Locate the cell with the specified text and output its (x, y) center coordinate. 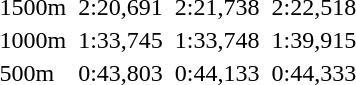
1:33,748 (217, 40)
1:33,745 (121, 40)
